Detect which cell encompasses the target text, then output its [x, y] center coordinate. 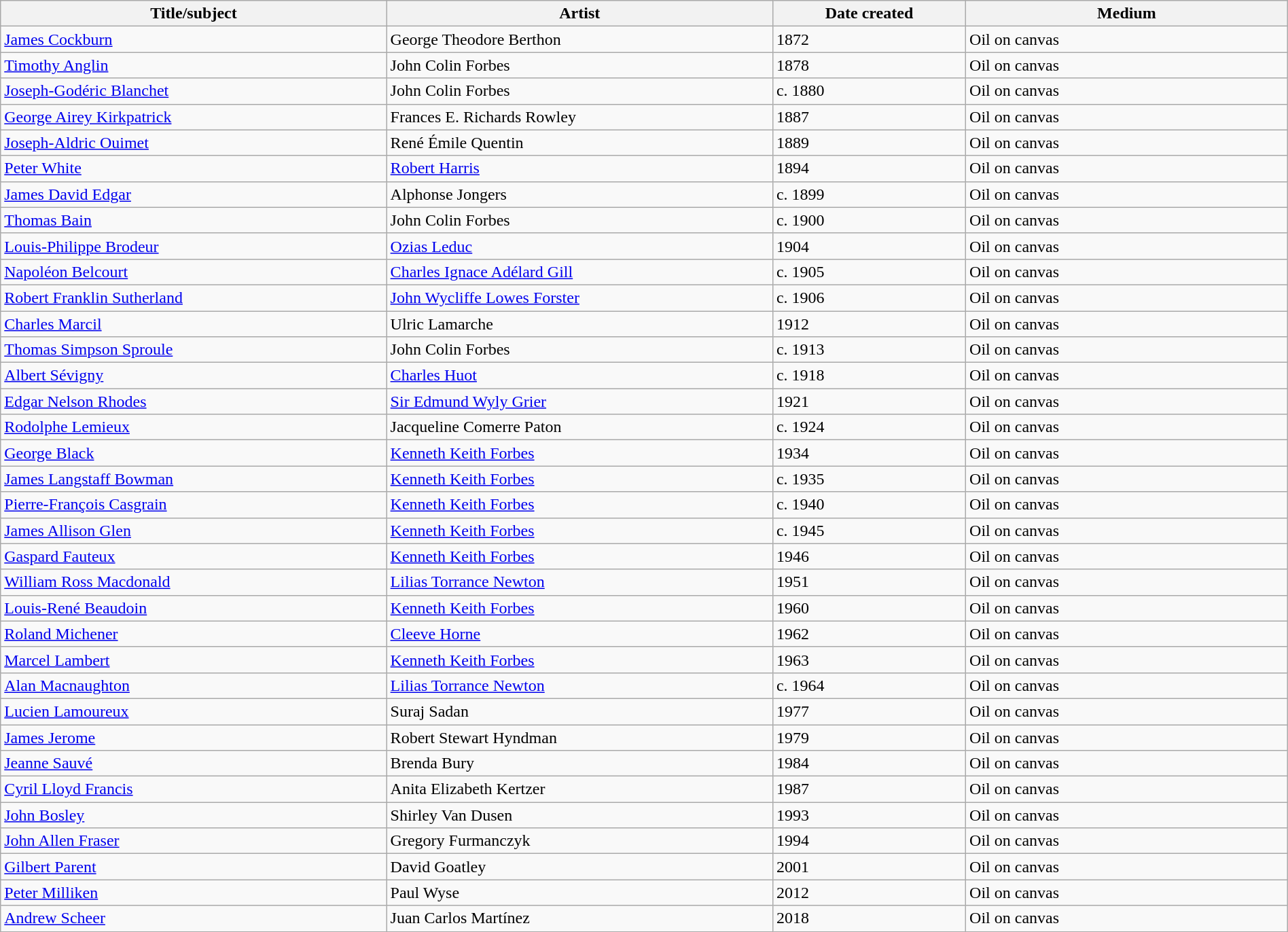
Albert Sévigny [194, 376]
c. 1905 [869, 272]
Lucien Lamoureux [194, 711]
George Black [194, 453]
Sir Edmund Wyly Grier [579, 401]
Robert Stewart Hyndman [579, 737]
1946 [869, 556]
Ozias Leduc [579, 246]
1894 [869, 168]
1979 [869, 737]
Marcel Lambert [194, 660]
René Émile Quentin [579, 143]
James David Edgar [194, 194]
1993 [869, 815]
Thomas Simpson Sproule [194, 350]
Rodolphe Lemieux [194, 427]
Suraj Sadan [579, 711]
c. 1880 [869, 91]
Charles Ignace Adélard Gill [579, 272]
Jacqueline Comerre Paton [579, 427]
Pierre-François Casgrain [194, 505]
Paul Wyse [579, 893]
George Theodore Berthon [579, 39]
Cleeve Horne [579, 634]
1960 [869, 608]
Peter White [194, 168]
Jeanne Sauvé [194, 764]
James Jerome [194, 737]
Timothy Anglin [194, 65]
Gaspard Fauteux [194, 556]
1951 [869, 582]
Roland Michener [194, 634]
c. 1945 [869, 531]
John Bosley [194, 815]
c. 1964 [869, 685]
1872 [869, 39]
1889 [869, 143]
Andrew Scheer [194, 918]
Robert Harris [579, 168]
1934 [869, 453]
c. 1906 [869, 298]
c. 1900 [869, 220]
James Cockburn [194, 39]
Title/subject [194, 14]
Gregory Furmanczyk [579, 841]
Charles Huot [579, 376]
c. 1940 [869, 505]
Cyril Lloyd Francis [194, 789]
c. 1899 [869, 194]
Alan Macnaughton [194, 685]
1987 [869, 789]
Shirley Van Dusen [579, 815]
1977 [869, 711]
George Airey Kirkpatrick [194, 117]
Louis-Philippe Brodeur [194, 246]
2012 [869, 893]
Peter Milliken [194, 893]
James Langstaff Bowman [194, 479]
c. 1918 [869, 376]
1984 [869, 764]
Gilbert Parent [194, 867]
2018 [869, 918]
Brenda Bury [579, 764]
James Allison Glen [194, 531]
Anita Elizabeth Kertzer [579, 789]
Ulric Lamarche [579, 324]
Alphonse Jongers [579, 194]
2001 [869, 867]
c. 1935 [869, 479]
William Ross Macdonald [194, 582]
John Allen Fraser [194, 841]
Date created [869, 14]
1963 [869, 660]
Artist [579, 14]
c. 1924 [869, 427]
Edgar Nelson Rhodes [194, 401]
Charles Marcil [194, 324]
1994 [869, 841]
1962 [869, 634]
Thomas Bain [194, 220]
Louis-René Beaudoin [194, 608]
Robert Franklin Sutherland [194, 298]
1887 [869, 117]
Joseph-Aldric Ouimet [194, 143]
Frances E. Richards Rowley [579, 117]
1878 [869, 65]
1921 [869, 401]
David Goatley [579, 867]
Napoléon Belcourt [194, 272]
1904 [869, 246]
Juan Carlos Martínez [579, 918]
c. 1913 [869, 350]
Joseph-Godéric Blanchet [194, 91]
John Wycliffe Lowes Forster [579, 298]
1912 [869, 324]
Medium [1127, 14]
